Pinpoint the cell where the given text exists, returning its [X, Y] midpoint coordinate. 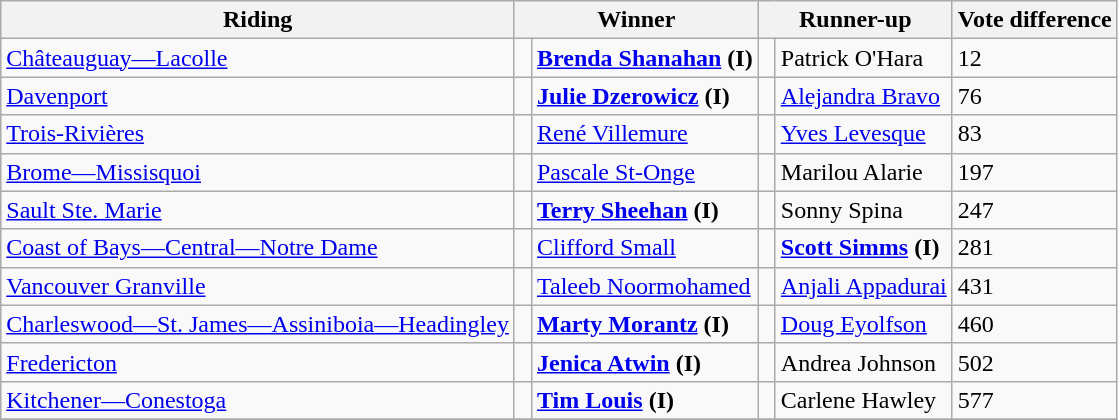
René Villemure [644, 134]
Clifford Small [644, 248]
Sonny Spina [864, 210]
Andrea Johnson [864, 362]
Doug Eyolfson [864, 324]
Tim Louis (I) [644, 400]
502 [1034, 362]
Terry Sheehan (I) [644, 210]
Pascale St-Onge [644, 172]
Marilou Alarie [864, 172]
197 [1034, 172]
Vote difference [1034, 20]
12 [1034, 58]
460 [1034, 324]
Coast of Bays—Central—Notre Dame [258, 248]
281 [1034, 248]
Vancouver Granville [258, 286]
Runner-up [855, 20]
Fredericton [258, 362]
Brenda Shanahan (I) [644, 58]
Sault Ste. Marie [258, 210]
Trois-Rivières [258, 134]
577 [1034, 400]
Carlene Hawley [864, 400]
Julie Dzerowicz (I) [644, 96]
Alejandra Bravo [864, 96]
83 [1034, 134]
Châteauguay—Lacolle [258, 58]
Taleeb Noormohamed [644, 286]
Scott Simms (I) [864, 248]
Marty Morantz (I) [644, 324]
247 [1034, 210]
Anjali Appadurai [864, 286]
Winner [636, 20]
Brome—Missisquoi [258, 172]
Jenica Atwin (I) [644, 362]
Davenport [258, 96]
431 [1034, 286]
Kitchener—Conestoga [258, 400]
Yves Levesque [864, 134]
Riding [258, 20]
Patrick O'Hara [864, 58]
76 [1034, 96]
Charleswood—St. James—Assiniboia—Headingley [258, 324]
